Detect which cell encompasses the target text, then output its (X, Y) center coordinate. 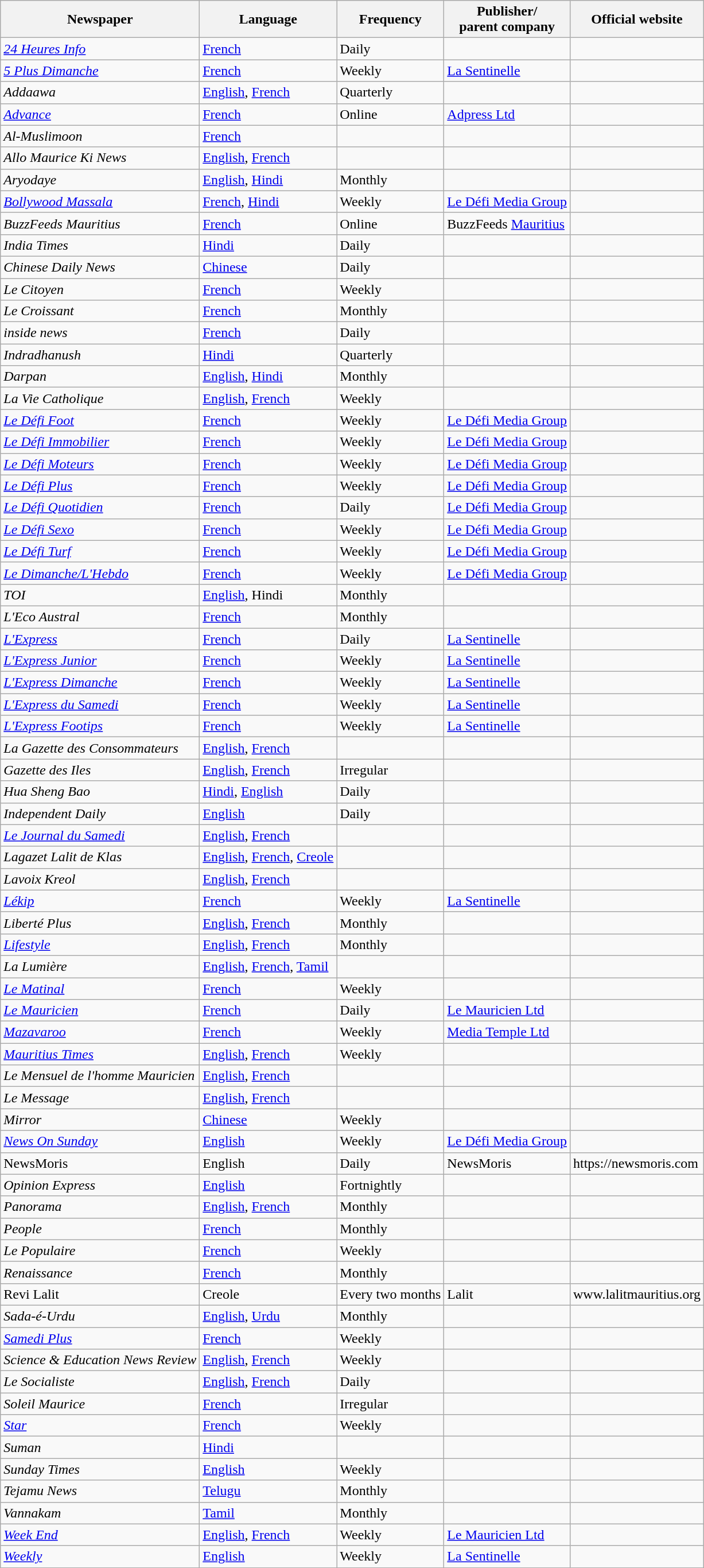
Indradhanush (100, 355)
Official website (637, 20)
Lalit (507, 1294)
News On Sunday (100, 1141)
Creole (269, 1294)
Publisher/parent company (507, 20)
Lagazet Lalit de Klas (100, 857)
L'Express Junior (100, 661)
La Gazette des Consommateurs (100, 748)
Mirror (100, 1120)
Hua Sheng Bao (100, 792)
Gazette des Iles (100, 770)
L'Express (100, 639)
Week End (100, 1535)
Independent Daily (100, 814)
People (100, 1229)
Media Temple Ltd (507, 1032)
Le Populaire (100, 1250)
La Vie Catholique (100, 398)
Panorama (100, 1207)
Sada-é-Urdu (100, 1316)
Tamil (269, 1513)
Addaawa (100, 92)
Tejamu News (100, 1491)
Chinese Daily News (100, 267)
https://newsmoris.com (637, 1163)
Al-Muslimoon (100, 136)
L'Express Dimanche (100, 683)
Le Dimanche/L'Hebdo (100, 573)
Advance (100, 114)
TOI (100, 595)
Hindi, English (269, 792)
Suman (100, 1447)
Allo Maurice Ki News (100, 158)
Le Croissant (100, 311)
Le Message (100, 1098)
Language (269, 20)
L'Express du Samedi (100, 704)
Le Défi Quotidien (100, 508)
5 Plus Dimanche (100, 71)
English, Urdu (269, 1316)
Le Défi Foot (100, 420)
Renaissance (100, 1272)
Aryodaye (100, 180)
English, French, Creole (269, 857)
inside news (100, 333)
www.lalitmauritius.org (637, 1294)
India Times (100, 245)
Fortnightly (390, 1185)
Sunday Times (100, 1469)
24 Heures Info (100, 49)
Le Défi Immobilier (100, 442)
Soleil Maurice (100, 1404)
Frequency (390, 20)
La Lumière (100, 966)
Liberté Plus (100, 923)
English, French, Tamil (269, 966)
Adpress Ltd (507, 114)
Samedi Plus (100, 1338)
Telugu (269, 1491)
Le Défi Turf (100, 551)
French, Hindi (269, 202)
Lékip (100, 901)
Mauritius Times (100, 1054)
Le Défi Moteurs (100, 464)
L'Eco Austral (100, 617)
Le Matinal (100, 988)
Le Citoyen (100, 289)
Lavoix Kreol (100, 879)
Le Mauricien (100, 1011)
Opinion Express (100, 1185)
Every two months (390, 1294)
Le Socialiste (100, 1382)
Vannakam (100, 1513)
Bollywood Massala (100, 202)
Le Défi Plus (100, 486)
Lifestyle (100, 944)
Mazavaroo (100, 1032)
Darpan (100, 377)
Le Défi Sexo (100, 529)
Le Journal du Samedi (100, 835)
Science & Education News Review (100, 1360)
Le Mensuel de l'homme Mauricien (100, 1076)
L'Express Footips (100, 726)
Revi Lalit (100, 1294)
Star (100, 1426)
Newspaper (100, 20)
